Return (x, y) of the center of cell containing provided text 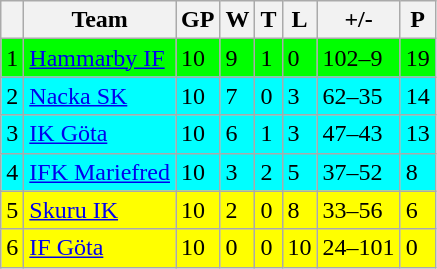
+/- (358, 20)
T (268, 20)
14 (418, 96)
GP (198, 20)
62–35 (358, 96)
IK Göta (100, 134)
IFK Mariefred (100, 172)
13 (418, 134)
W (238, 20)
Team (100, 20)
P (418, 20)
Nacka SK (100, 96)
33–56 (358, 210)
7 (238, 96)
24–101 (358, 248)
9 (238, 58)
L (300, 20)
IF Göta (100, 248)
Skuru IK (100, 210)
37–52 (358, 172)
47–43 (358, 134)
19 (418, 58)
4 (12, 172)
Hammarby IF (100, 58)
102–9 (358, 58)
